Search for the cell housing the specified text and yield its (X, Y) center coordinate. 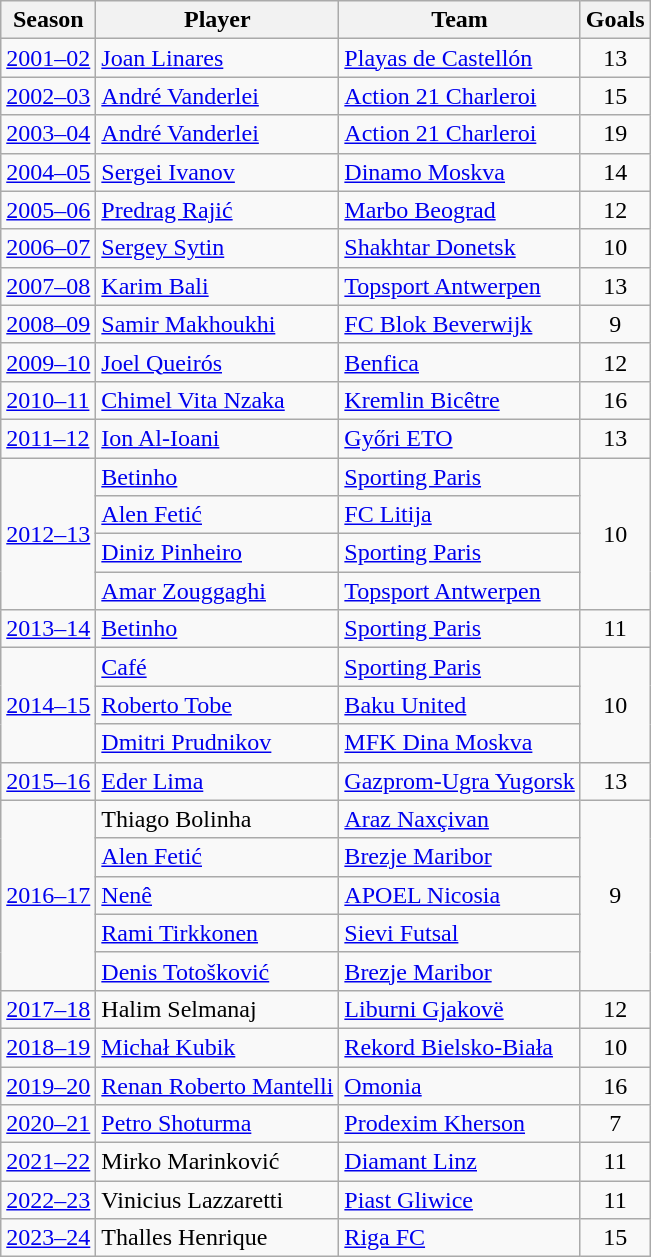
Thalles Henrique (218, 1238)
2009–10 (48, 362)
2007–08 (48, 286)
Diniz Pinheiro (218, 553)
Café (218, 667)
2022–23 (48, 1200)
Sergei Ivanov (218, 172)
Győri ETO (460, 438)
2008–09 (48, 324)
Predrag Rajić (218, 210)
Kremlin Bicêtre (460, 400)
19 (615, 134)
2016–17 (48, 895)
MFK Dina Moskva (460, 743)
7 (615, 1124)
Joel Queirós (218, 362)
Piast Gliwice (460, 1200)
2021–22 (48, 1162)
2013–14 (48, 629)
Riga FC (460, 1238)
FC Litija (460, 515)
Omonia (460, 1085)
Diamant Linz (460, 1162)
2003–04 (48, 134)
Karim Bali (218, 286)
Rami Tirkkonen (218, 933)
Playas de Castellón (460, 58)
2010–11 (48, 400)
2002–03 (48, 96)
Ion Al-Ioani (218, 438)
Amar Zouggaghi (218, 591)
Denis Totošković (218, 971)
2019–20 (48, 1085)
2015–16 (48, 781)
2006–07 (48, 248)
Sergey Sytin (218, 248)
2023–24 (48, 1238)
Eder Lima (218, 781)
2001–02 (48, 58)
2004–05 (48, 172)
2018–19 (48, 1047)
Joan Linares (218, 58)
APOEL Nicosia (460, 895)
Renan Roberto Mantelli (218, 1085)
Roberto Tobe (218, 705)
Benfica (460, 362)
2017–18 (48, 1009)
Liburni Gjakovë (460, 1009)
Vinicius Lazzaretti (218, 1200)
FC Blok Beverwijk (460, 324)
Team (460, 20)
Gazprom-Ugra Yugorsk (460, 781)
2011–12 (48, 438)
2005–06 (48, 210)
Mirko Marinković (218, 1162)
Araz Naxçivan (460, 819)
2014–15 (48, 705)
Dinamo Moskva (460, 172)
Nenê (218, 895)
Samir Makhoukhi (218, 324)
Marbo Beograd (460, 210)
Sievi Futsal (460, 933)
Michał Kubik (218, 1047)
Baku United (460, 705)
Chimel Vita Nzaka (218, 400)
Halim Selmanaj (218, 1009)
Thiago Bolinha (218, 819)
Prodexim Kherson (460, 1124)
Dmitri Prudnikov (218, 743)
2020–21 (48, 1124)
Petro Shoturma (218, 1124)
Rekord Bielsko-Biała (460, 1047)
Goals (615, 20)
2012–13 (48, 534)
Player (218, 20)
14 (615, 172)
Season (48, 20)
Shakhtar Donetsk (460, 248)
